For the text-containing cell, return its midpoint in [x, y] coordinate format. 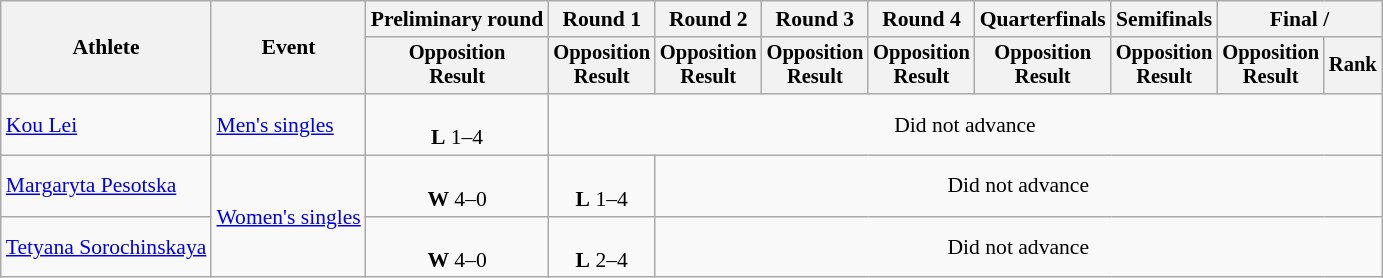
Athlete [106, 48]
Men's singles [288, 124]
Tetyana Sorochinskaya [106, 248]
Round 4 [922, 19]
L 2–4 [602, 248]
Women's singles [288, 217]
Round 3 [816, 19]
Rank [1353, 66]
Margaryta Pesotska [106, 186]
Quarterfinals [1043, 19]
Semifinals [1164, 19]
Event [288, 48]
Round 1 [602, 19]
Final / [1299, 19]
Kou Lei [106, 124]
Round 2 [708, 19]
Preliminary round [458, 19]
